Detect which cell encompasses the target text, then output its (X, Y) center coordinate. 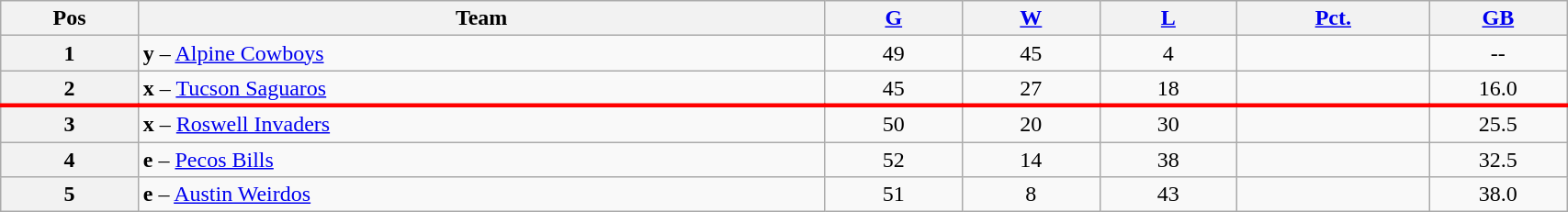
Team (481, 18)
y – Alpine Cowboys (481, 53)
Pos (70, 18)
1 (70, 53)
32.5 (1498, 159)
W (1032, 18)
43 (1168, 195)
49 (894, 53)
50 (894, 124)
3 (70, 124)
52 (894, 159)
G (894, 18)
27 (1032, 88)
51 (894, 195)
30 (1168, 124)
20 (1032, 124)
e – Pecos Bills (481, 159)
14 (1032, 159)
2 (70, 88)
8 (1032, 195)
e – Austin Weirdos (481, 195)
5 (70, 195)
x – Tucson Saguaros (481, 88)
-- (1498, 53)
16.0 (1498, 88)
18 (1168, 88)
Pct. (1334, 18)
25.5 (1498, 124)
GB (1498, 18)
38.0 (1498, 195)
38 (1168, 159)
x – Roswell Invaders (481, 124)
L (1168, 18)
